Pinpoint the cell where the given text exists, returning its [X, Y] midpoint coordinate. 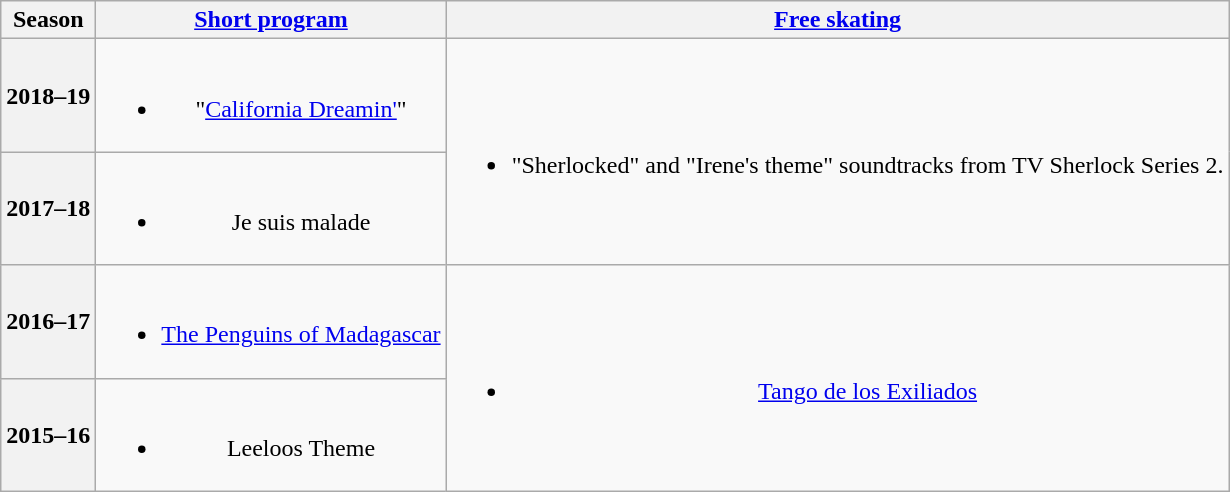
Free skating [838, 20]
Short program [271, 20]
"California Dreamin'" [271, 96]
2016–17 [48, 322]
Leeloos Theme [271, 434]
The Penguins of Madagascar [271, 322]
"Sherlocked" and "Irene's theme" soundtracks from TV Sherlock Series 2. [838, 152]
2015–16 [48, 434]
Tango de los Exiliados [838, 378]
Je suis malade [271, 208]
2017–18 [48, 208]
Season [48, 20]
2018–19 [48, 96]
